Find where the given text appears and provide that cell's center as (x, y) coordinate. 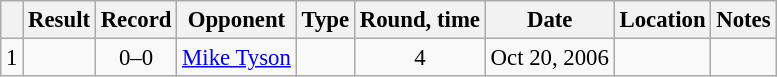
0–0 (136, 58)
Result (60, 20)
Date (550, 20)
Record (136, 20)
Location (662, 20)
Opponent (236, 20)
4 (420, 58)
Type (325, 20)
Notes (744, 20)
1 (12, 58)
Round, time (420, 20)
Mike Tyson (236, 58)
Oct 20, 2006 (550, 58)
